Return the [X, Y] coordinate for the center point of the cell that contains the specified text.  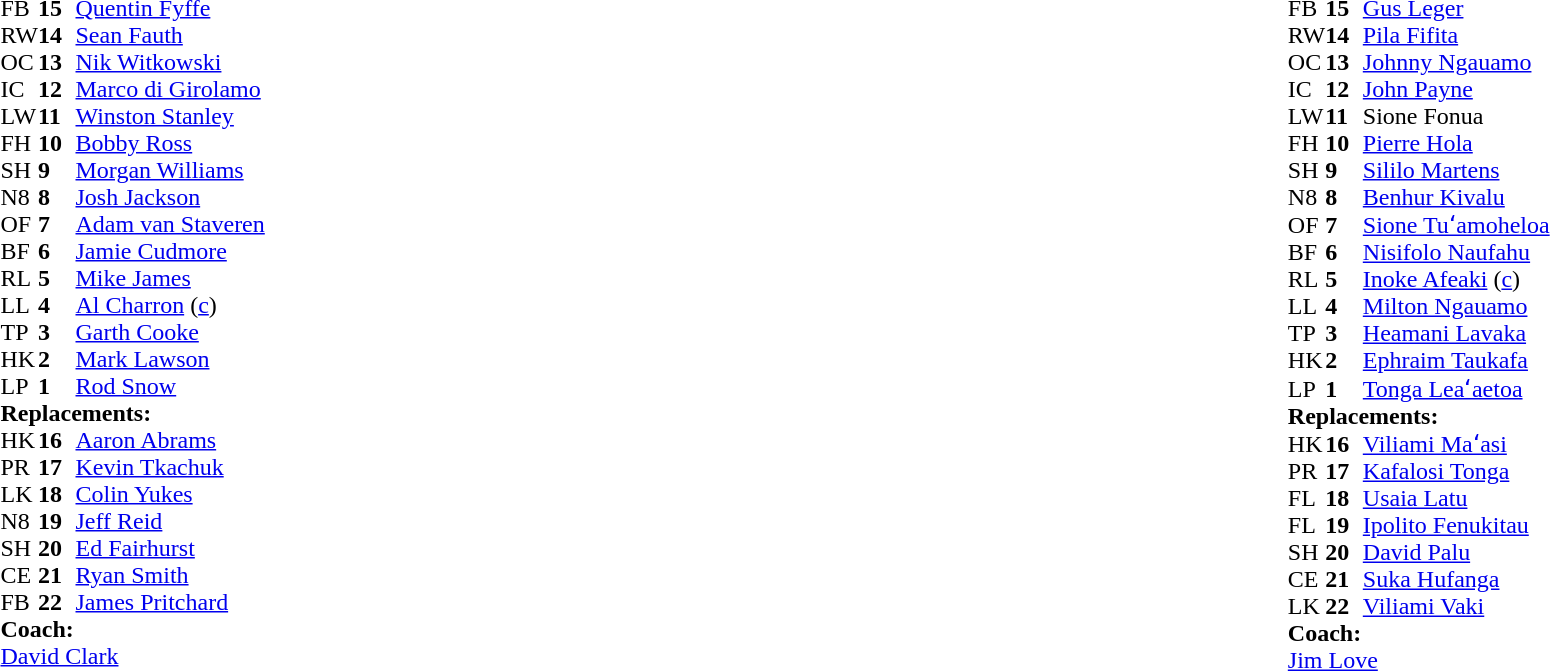
Rod Snow [170, 386]
Benhur Kivalu [1456, 198]
Marco di Girolamo [170, 90]
Morgan Williams [170, 170]
Bobby Ross [170, 144]
Adam van Staveren [170, 224]
Suka Hufanga [1456, 580]
Viliami Maʻasi [1456, 444]
Al Charron (c) [170, 306]
Sililo Martens [1456, 170]
James Pritchard [170, 602]
Jeff Reid [170, 522]
Viliami Vaki [1456, 606]
FB [19, 602]
Heamani Lavaka [1456, 334]
Sione Tuʻamoheloa [1456, 224]
Kevin Tkachuk [170, 468]
Pila Fifita [1456, 36]
Pierre Hola [1456, 144]
Josh Jackson [170, 198]
Colin Yukes [170, 494]
Garth Cooke [170, 332]
Usaia Latu [1456, 498]
Mike James [170, 278]
Ephraim Taukafa [1456, 360]
David Palu [1456, 552]
Tonga Leaʻaetoa [1456, 388]
Milton Ngauamo [1456, 306]
Inoke Afeaki (c) [1456, 280]
Jamie Cudmore [170, 252]
Sean Fauth [170, 36]
Aaron Abrams [170, 440]
John Payne [1456, 90]
David Clark [132, 656]
Kafalosi Tonga [1456, 472]
Johnny Ngauamo [1456, 62]
Ryan Smith [170, 576]
Ipolito Fenukitau [1456, 526]
Winston Stanley [170, 116]
Ed Fairhurst [170, 548]
Mark Lawson [170, 360]
Nisifolo Naufahu [1456, 252]
Nik Witkowski [170, 62]
Sione Fonua [1456, 116]
